Output the [x, y] coordinate of the center of the cell containing the given text.  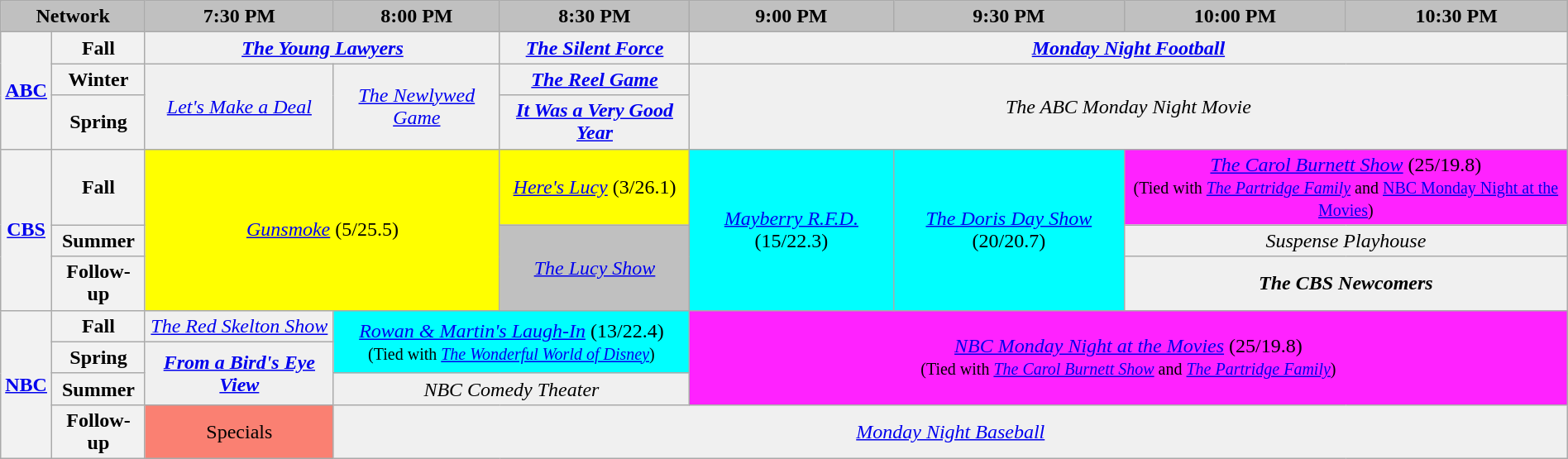
The Red Skelton Show [239, 326]
Monday Night Football [1129, 48]
7:30 PM [239, 17]
Winter [98, 79]
The Lucy Show [594, 268]
It Was a Very Good Year [594, 122]
8:00 PM [417, 17]
The Newlywed Game [417, 106]
Specials [239, 432]
NBC [26, 384]
Let's Make a Deal [239, 106]
The Carol Burnett Show (25/19.8)(Tied with The Partridge Family and NBC Monday Night at the Movies) [1346, 187]
The CBS Newcomers [1346, 283]
Monday Night Baseball [950, 432]
Mayberry R.F.D. (15/22.3) [792, 230]
Network [73, 17]
Suspense Playhouse [1346, 241]
10:00 PM [1235, 17]
The Reel Game [594, 79]
The Young Lawyers [323, 48]
NBC Monday Night at the Movies (25/19.8)(Tied with The Carol Burnett Show and The Partridge Family) [1129, 357]
9:30 PM [1009, 17]
8:30 PM [594, 17]
9:00 PM [792, 17]
CBS [26, 230]
Rowan & Martin's Laugh-In (13/22.4)(Tied with The Wonderful World of Disney) [511, 342]
The ABC Monday Night Movie [1129, 106]
The Silent Force [594, 48]
From a Bird's Eye View [239, 373]
ABC [26, 91]
NBC Comedy Theater [511, 389]
Here's Lucy (3/26.1) [594, 187]
10:30 PM [1456, 17]
The Doris Day Show (20/20.7) [1009, 230]
Gunsmoke (5/25.5) [323, 230]
